Search for the cell housing the specified text and yield its (X, Y) center coordinate. 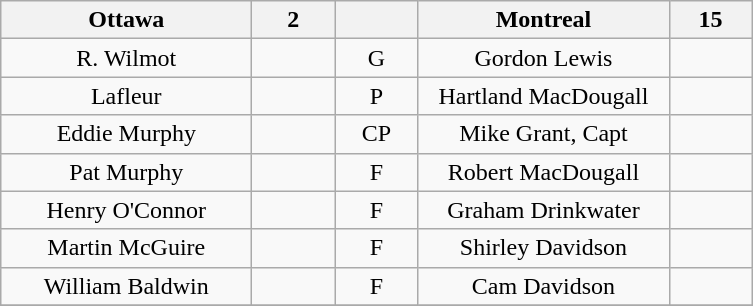
Montreal (544, 20)
Pat Murphy (126, 172)
Lafleur (126, 96)
Cam Davidson (544, 286)
CP (376, 134)
Shirley Davidson (544, 248)
Graham Drinkwater (544, 210)
Eddie Murphy (126, 134)
15 (710, 20)
Gordon Lewis (544, 58)
Martin McGuire (126, 248)
G (376, 58)
P (376, 96)
Ottawa (126, 20)
Henry O'Connor (126, 210)
Hartland MacDougall (544, 96)
R. Wilmot (126, 58)
William Baldwin (126, 286)
2 (294, 20)
Mike Grant, Capt (544, 134)
Robert MacDougall (544, 172)
